Output the (X, Y) coordinate of the center of the cell containing the given text.  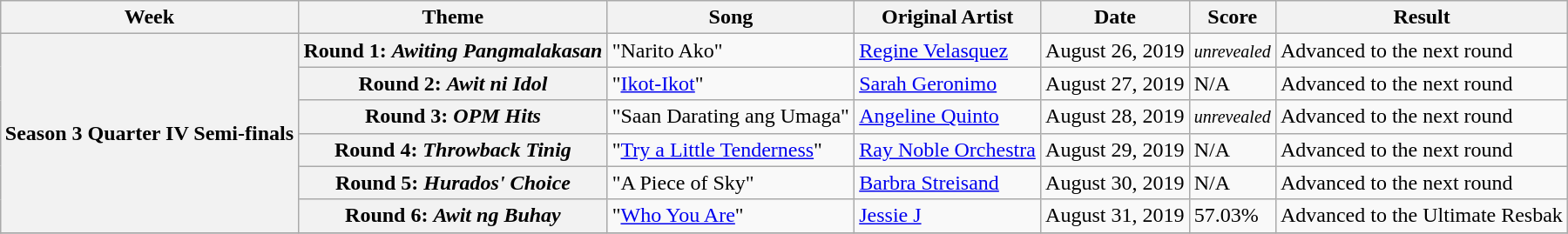
Barbra Streisand (948, 183)
"Saan Darating ang Umaga" (731, 117)
"Try a Little Tenderness" (731, 150)
57.03% (1232, 216)
"Ikot-Ikot" (731, 84)
August 28, 2019 (1115, 117)
"Narito Ako" (731, 50)
Angeline Quinto (948, 117)
Advanced to the Ultimate Resbak (1422, 216)
Date (1115, 17)
"A Piece of Sky" (731, 183)
Theme (453, 17)
Season 3 Quarter IV Semi-finals (150, 133)
Original Artist (948, 17)
Week (150, 17)
Jessie J (948, 216)
"Who You Are" (731, 216)
Round 2: Awit ni Idol (453, 84)
August 26, 2019 (1115, 50)
Regine Velasquez (948, 50)
Round 6: Awit ng Buhay (453, 216)
Result (1422, 17)
Song (731, 17)
Round 3: OPM Hits (453, 117)
Score (1232, 17)
August 30, 2019 (1115, 183)
Round 4: Throwback Tinig (453, 150)
Sarah Geronimo (948, 84)
Ray Noble Orchestra (948, 150)
August 31, 2019 (1115, 216)
August 29, 2019 (1115, 150)
Round 1: Awiting Pangmalakasan (453, 50)
August 27, 2019 (1115, 84)
Round 5: Hurados' Choice (453, 183)
